Identify which cell holds the provided text, then report its [X, Y] central coordinate. 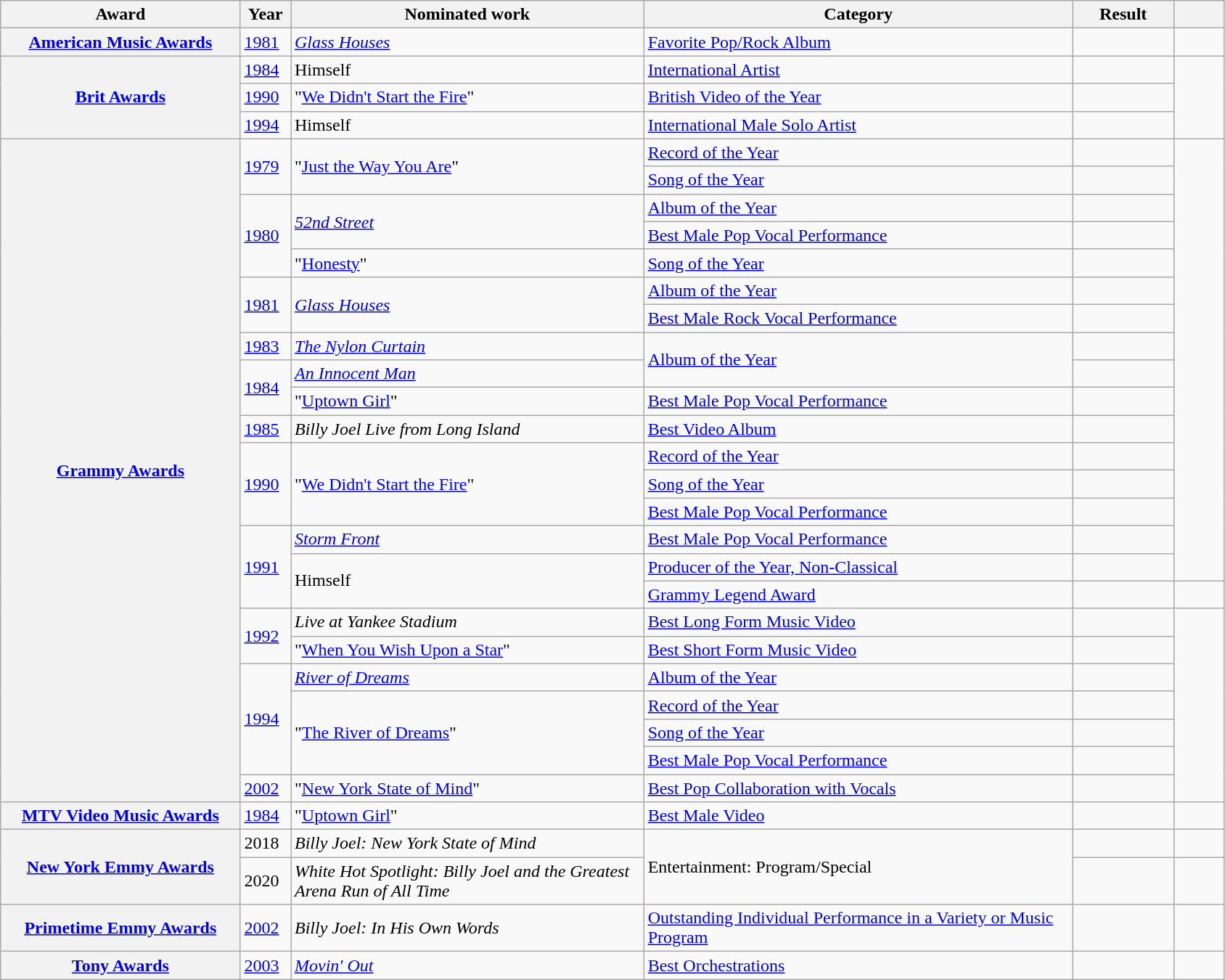
Best Pop Collaboration with Vocals [858, 788]
Storm Front [467, 539]
1979 [266, 166]
The Nylon Curtain [467, 346]
Best Short Form Music Video [858, 650]
Tony Awards [120, 965]
Live at Yankee Stadium [467, 622]
Outstanding Individual Performance in a Variety or Music Program [858, 928]
Nominated work [467, 15]
Best Orchestrations [858, 965]
2020 [266, 881]
River of Dreams [467, 677]
International Male Solo Artist [858, 125]
1985 [266, 429]
Result [1123, 15]
1992 [266, 636]
An Innocent Man [467, 374]
Primetime Emmy Awards [120, 928]
Entertainment: Program/Special [858, 867]
Favorite Pop/Rock Album [858, 42]
"New York State of Mind" [467, 788]
Billy Joel: New York State of Mind [467, 844]
52nd Street [467, 221]
2003 [266, 965]
Billy Joel Live from Long Island [467, 429]
American Music Awards [120, 42]
"Just the Way You Are" [467, 166]
Year [266, 15]
Brit Awards [120, 97]
2018 [266, 844]
New York Emmy Awards [120, 867]
Best Male Video [858, 816]
"Honesty" [467, 263]
Grammy Awards [120, 470]
Movin' Out [467, 965]
1980 [266, 235]
Best Long Form Music Video [858, 622]
Billy Joel: In His Own Words [467, 928]
MTV Video Music Awards [120, 816]
British Video of the Year [858, 97]
"The River of Dreams" [467, 732]
Best Video Album [858, 429]
Award [120, 15]
1983 [266, 346]
1991 [266, 567]
"When You Wish Upon a Star" [467, 650]
International Artist [858, 70]
Grammy Legend Award [858, 595]
Producer of the Year, Non-Classical [858, 567]
White Hot Spotlight: Billy Joel and the Greatest Arena Run of All Time [467, 881]
Best Male Rock Vocal Performance [858, 318]
Category [858, 15]
